For the text-containing cell, return its midpoint in [x, y] coordinate format. 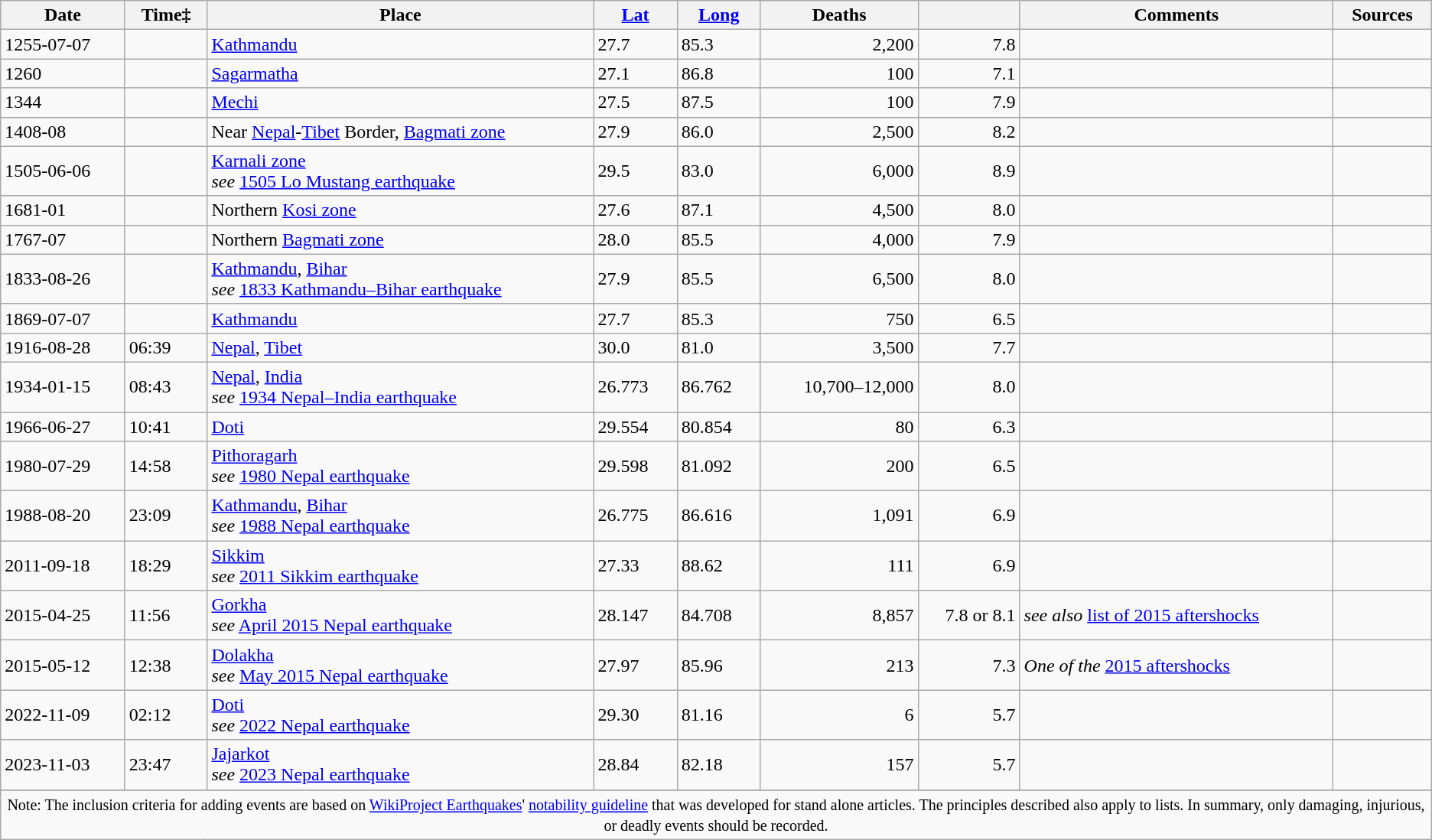
Comments [1177, 15]
One of the 2015 aftershocks [1177, 666]
11:56 [166, 615]
1869-07-07 [63, 318]
1260 [63, 73]
27.97 [635, 666]
29.30 [635, 715]
80 [839, 426]
18:29 [166, 566]
8.9 [968, 171]
12:38 [166, 666]
Doti [401, 426]
Long [719, 15]
213 [839, 666]
4,500 [839, 210]
1767-07 [63, 239]
86.8 [719, 73]
84.708 [719, 615]
Kathmandu, Biharsee 1833 Kathmandu–Bihar earthquake [401, 278]
see also list of 2015 aftershocks [1177, 615]
8.2 [968, 132]
Deaths [839, 15]
Dolakhasee May 2015 Nepal earthquake [401, 666]
2015-05-12 [63, 666]
26.775 [635, 516]
Date [63, 15]
87.5 [719, 103]
06:39 [166, 347]
6,000 [839, 171]
200 [839, 467]
30.0 [635, 347]
27.6 [635, 210]
Doti see 2022 Nepal earthquake [401, 715]
7.3 [968, 666]
87.1 [719, 210]
85.96 [719, 666]
2015-04-25 [63, 615]
2,200 [839, 44]
23:47 [166, 765]
88.62 [719, 566]
Place [401, 15]
1988-08-20 [63, 516]
1966-06-27 [63, 426]
750 [839, 318]
7.7 [968, 347]
10:41 [166, 426]
7.8 [968, 44]
Kathmandu, Biharsee 1988 Nepal earthquake [401, 516]
Time‡ [166, 15]
86.0 [719, 132]
1916-08-28 [63, 347]
3,500 [839, 347]
Mechi [401, 103]
1344 [63, 103]
29.598 [635, 467]
86.762 [719, 387]
2022-11-09 [63, 715]
2011-09-18 [63, 566]
1,091 [839, 516]
6,500 [839, 278]
81.092 [719, 467]
1681-01 [63, 210]
Karnali zonesee 1505 Lo Mustang earthquake [401, 171]
Sagarmatha [401, 73]
Sources [1383, 15]
1505-06-06 [63, 171]
2023-11-03 [63, 765]
Jajarkotsee 2023 Nepal earthquake [401, 765]
26.773 [635, 387]
08:43 [166, 387]
1408-08 [63, 132]
7.1 [968, 73]
1833-08-26 [63, 278]
82.18 [719, 765]
29.5 [635, 171]
14:58 [166, 467]
Sikkimsee 2011 Sikkim earthquake [401, 566]
1980-07-29 [63, 467]
8,857 [839, 615]
157 [839, 765]
27.1 [635, 73]
Nepal, Tibet [401, 347]
81.0 [719, 347]
28.147 [635, 615]
27.5 [635, 103]
2,500 [839, 132]
6.3 [968, 426]
Gorkhasee April 2015 Nepal earthquake [401, 615]
Northern Bagmati zone [401, 239]
28.0 [635, 239]
Lat [635, 15]
80.854 [719, 426]
1255-07-07 [63, 44]
27.33 [635, 566]
83.0 [719, 171]
23:09 [166, 516]
Nepal, Indiasee 1934 Nepal–India earthquake [401, 387]
28.84 [635, 765]
1934-01-15 [63, 387]
86.616 [719, 516]
Pithoragarhsee 1980 Nepal earthquake [401, 467]
81.16 [719, 715]
6 [839, 715]
Near Nepal-Tibet Border, Bagmati zone [401, 132]
02:12 [166, 715]
10,700–12,000 [839, 387]
4,000 [839, 239]
29.554 [635, 426]
111 [839, 566]
7.8 or 8.1 [968, 615]
Northern Kosi zone [401, 210]
